Identify which cell holds the provided text, then report its [X, Y] central coordinate. 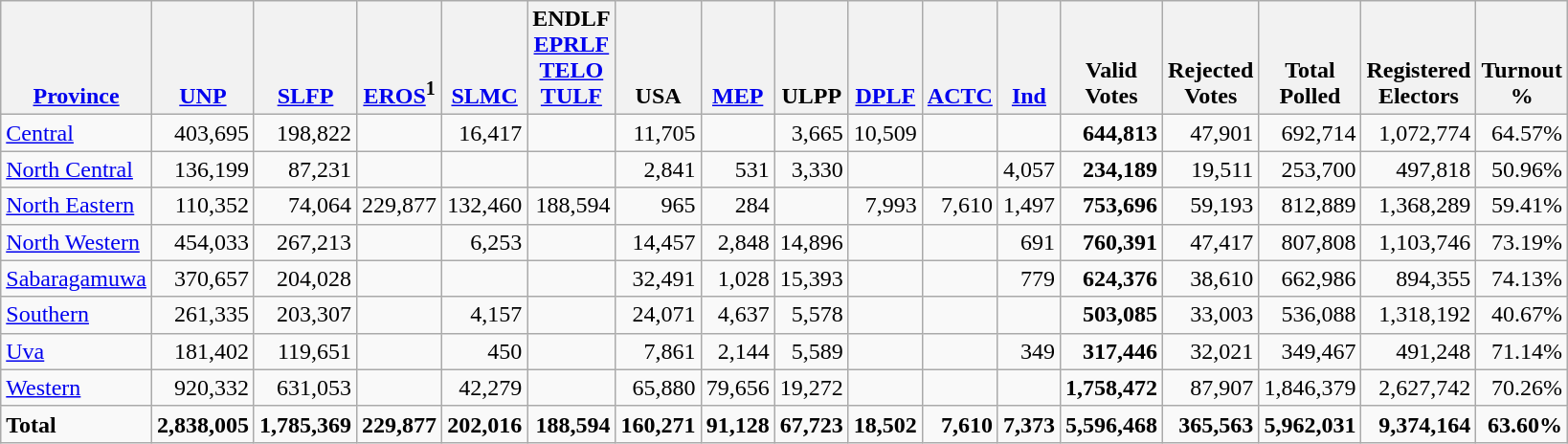
59.41% [1522, 206]
SLMC [484, 57]
10,509 [885, 133]
18,502 [885, 424]
4,637 [737, 315]
6,253 [484, 242]
132,460 [484, 206]
5,596,468 [1110, 424]
5,578 [812, 315]
USA [659, 57]
503,085 [1110, 315]
Ind [1028, 57]
1,846,379 [1310, 388]
71.14% [1522, 351]
7,373 [1028, 424]
33,003 [1211, 315]
2,144 [737, 351]
349 [1028, 351]
450 [484, 351]
Central [77, 133]
1,103,746 [1419, 242]
50.96% [1522, 169]
North Western [77, 242]
531 [737, 169]
Western [77, 388]
753,696 [1110, 206]
1,758,472 [1110, 388]
47,901 [1211, 133]
1,072,774 [1419, 133]
7,861 [659, 351]
16,417 [484, 133]
Southern [77, 315]
Uva [77, 351]
317,446 [1110, 351]
Turnout% [1522, 57]
Total [77, 424]
234,189 [1110, 169]
MEP [737, 57]
2,848 [737, 242]
87,907 [1211, 388]
4,057 [1028, 169]
14,896 [812, 242]
119,651 [304, 351]
497,818 [1419, 169]
807,808 [1310, 242]
3,330 [812, 169]
160,271 [659, 424]
644,813 [1110, 133]
284 [737, 206]
65,880 [659, 388]
ENDLFEPRLFTELOTULF [571, 57]
181,402 [203, 351]
692,714 [1310, 133]
261,335 [203, 315]
UNP [203, 57]
EROS1 [400, 57]
965 [659, 206]
14,457 [659, 242]
Sabaragamuwa [77, 278]
662,986 [1310, 278]
38,610 [1211, 278]
74.13% [1522, 278]
136,199 [203, 169]
ACTC [959, 57]
2,841 [659, 169]
202,016 [484, 424]
24,071 [659, 315]
204,028 [304, 278]
267,213 [304, 242]
73.19% [1522, 242]
70.26% [1522, 388]
North Eastern [77, 206]
19,272 [812, 388]
SLFP [304, 57]
631,053 [304, 388]
7,993 [885, 206]
894,355 [1419, 278]
67,723 [812, 424]
1,028 [737, 278]
1,318,192 [1419, 315]
253,700 [1310, 169]
32,021 [1211, 351]
1,497 [1028, 206]
5,589 [812, 351]
15,393 [812, 278]
74,064 [304, 206]
47,417 [1211, 242]
RegisteredElectors [1419, 57]
ValidVotes [1110, 57]
19,511 [1211, 169]
110,352 [203, 206]
365,563 [1211, 424]
198,822 [304, 133]
624,376 [1110, 278]
4,157 [484, 315]
536,088 [1310, 315]
RejectedVotes [1211, 57]
403,695 [203, 133]
79,656 [737, 388]
1,368,289 [1419, 206]
812,889 [1310, 206]
91,128 [737, 424]
ULPP [812, 57]
5,962,031 [1310, 424]
DPLF [885, 57]
3,665 [812, 133]
11,705 [659, 133]
370,657 [203, 278]
1,785,369 [304, 424]
920,332 [203, 388]
2,838,005 [203, 424]
691 [1028, 242]
40.67% [1522, 315]
9,374,164 [1419, 424]
2,627,742 [1419, 388]
TotalPolled [1310, 57]
491,248 [1419, 351]
59,193 [1211, 206]
87,231 [304, 169]
203,307 [304, 315]
779 [1028, 278]
349,467 [1310, 351]
North Central [77, 169]
42,279 [484, 388]
32,491 [659, 278]
454,033 [203, 242]
64.57% [1522, 133]
760,391 [1110, 242]
63.60% [1522, 424]
Province [77, 57]
